From the cell containing the given text, extract its center point as (X, Y) coordinate. 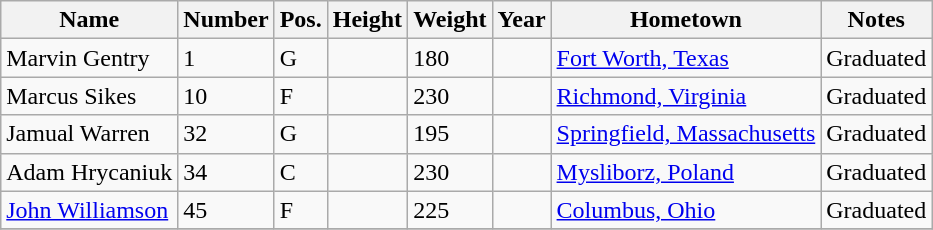
Fort Worth, Texas (686, 58)
Height (367, 20)
Richmond, Virginia (686, 96)
45 (226, 210)
Number (226, 20)
Mysliborz, Poland (686, 172)
Weight (450, 20)
Marcus Sikes (90, 96)
C (300, 172)
Springfield, Massachusetts (686, 134)
Pos. (300, 20)
34 (226, 172)
Columbus, Ohio (686, 210)
Year (522, 20)
Jamual Warren (90, 134)
Hometown (686, 20)
Marvin Gentry (90, 58)
John Williamson (90, 210)
1 (226, 58)
195 (450, 134)
180 (450, 58)
32 (226, 134)
Notes (876, 20)
225 (450, 210)
10 (226, 96)
Name (90, 20)
Adam Hrycaniuk (90, 172)
